Locate the cell with the specified text and output its [x, y] center coordinate. 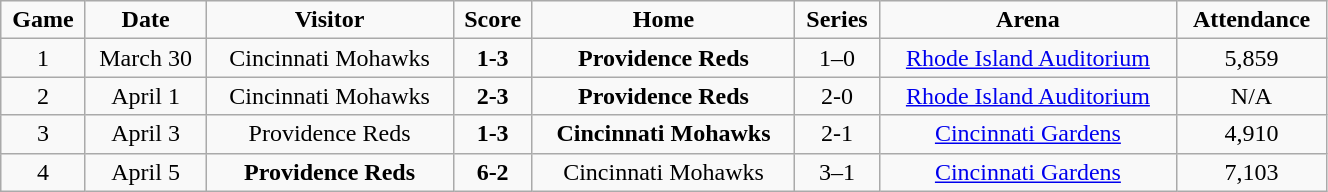
4,910 [1252, 134]
6-2 [492, 172]
3–1 [837, 172]
2-0 [837, 96]
April 3 [146, 134]
Game [43, 20]
April 1 [146, 96]
Arena [1028, 20]
7,103 [1252, 172]
2-1 [837, 134]
1 [43, 58]
April 5 [146, 172]
Visitor [330, 20]
2-3 [492, 96]
4 [43, 172]
Attendance [1252, 20]
2 [43, 96]
March 30 [146, 58]
Home [664, 20]
N/A [1252, 96]
5,859 [1252, 58]
Score [492, 20]
3 [43, 134]
Series [837, 20]
1–0 [837, 58]
Date [146, 20]
